Capture the cell that displays the provided text and extract its (X, Y) central coordinate. 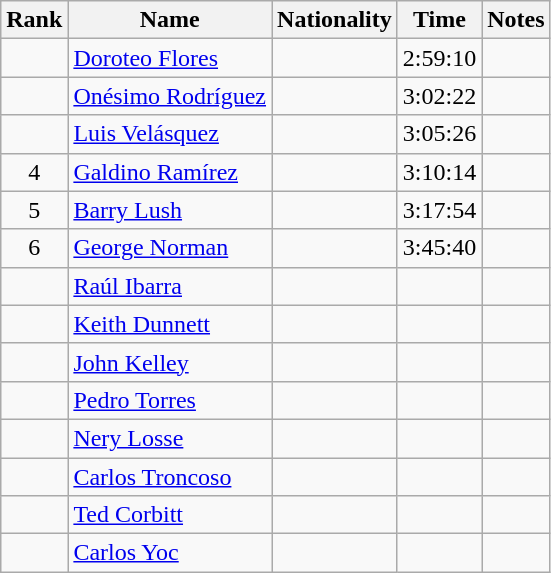
3:02:22 (439, 96)
4 (34, 172)
3:45:40 (439, 248)
Keith Dunnett (170, 324)
Raúl Ibarra (170, 286)
3:05:26 (439, 134)
2:59:10 (439, 58)
Ted Corbitt (170, 515)
Onésimo Rodríguez (170, 96)
Time (439, 20)
Pedro Torres (170, 400)
Name (170, 20)
6 (34, 248)
Doroteo Flores (170, 58)
Carlos Troncoso (170, 477)
Nationality (335, 20)
Rank (34, 20)
5 (34, 210)
Galdino Ramírez (170, 172)
George Norman (170, 248)
3:10:14 (439, 172)
Barry Lush (170, 210)
Notes (516, 20)
John Kelley (170, 362)
Luis Velásquez (170, 134)
3:17:54 (439, 210)
Carlos Yoc (170, 553)
Nery Losse (170, 438)
